Extract the (X, Y) coordinate from the center of the cell holding the provided text.  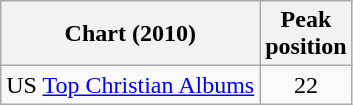
Chart (2010) (130, 34)
22 (306, 85)
Peakposition (306, 34)
US Top Christian Albums (130, 85)
